For the text-containing cell, return its midpoint in (X, Y) coordinate format. 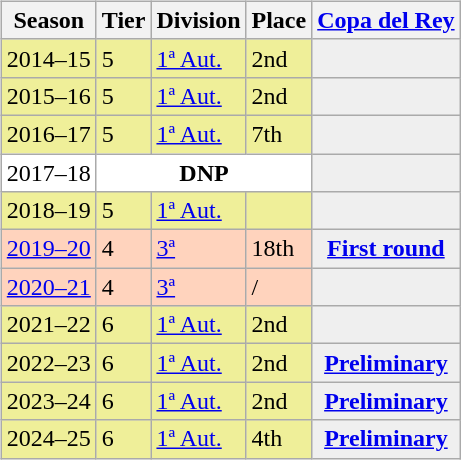
4th (279, 439)
2016–17 (48, 134)
2018–19 (48, 211)
18th (279, 249)
Place (279, 20)
2023–24 (48, 401)
Division (198, 20)
2015–16 (48, 96)
7th (279, 134)
Tier (124, 20)
2019–20 (48, 249)
2020–21 (48, 287)
2022–23 (48, 363)
/ (279, 287)
Copa del Rey (386, 20)
2014–15 (48, 58)
2024–25 (48, 439)
First round (386, 249)
2017–18 (48, 173)
DNP (204, 173)
2021–22 (48, 325)
Season (48, 20)
